Search for the cell housing the specified text and yield its (x, y) center coordinate. 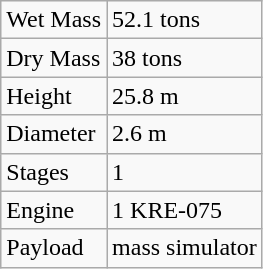
mass simulator (185, 248)
25.8 m (185, 96)
1 KRE-075 (185, 210)
Diameter (54, 134)
52.1 tons (185, 20)
Dry Mass (54, 58)
Wet Mass (54, 20)
2.6 m (185, 134)
Height (54, 96)
38 tons (185, 58)
Stages (54, 172)
Payload (54, 248)
1 (185, 172)
Engine (54, 210)
